Extract the (x, y) coordinate from the center of the cell holding the provided text.  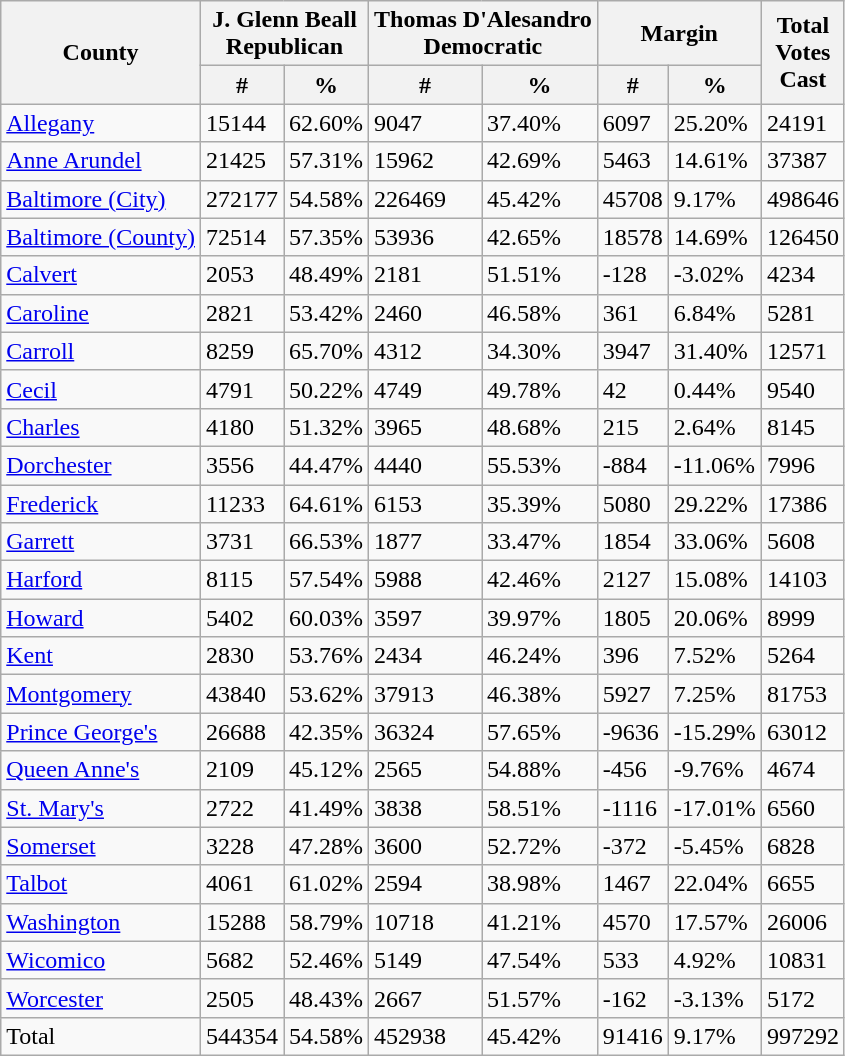
Baltimore (City) (101, 199)
1467 (632, 884)
-162 (632, 998)
Prince George's (101, 732)
Caroline (101, 313)
County (101, 52)
10831 (802, 960)
15288 (242, 922)
-372 (632, 846)
53936 (426, 237)
57.54% (326, 580)
Charles (101, 427)
4570 (632, 922)
17386 (802, 503)
51.57% (540, 998)
9540 (802, 389)
22.04% (714, 884)
Thomas D'AlesandroDemocratic (484, 34)
33.06% (714, 542)
2565 (426, 770)
Kent (101, 656)
498646 (802, 199)
5281 (802, 313)
126450 (802, 237)
55.53% (540, 465)
38.98% (540, 884)
Wicomico (101, 960)
Somerset (101, 846)
4312 (426, 351)
4674 (802, 770)
42.65% (540, 237)
5402 (242, 618)
215 (632, 427)
50.22% (326, 389)
-11.06% (714, 465)
42.69% (540, 161)
53.42% (326, 313)
2594 (426, 884)
21425 (242, 161)
42 (632, 389)
2109 (242, 770)
36324 (426, 732)
3228 (242, 846)
53.62% (326, 694)
1877 (426, 542)
4234 (802, 275)
Calvert (101, 275)
15962 (426, 161)
396 (632, 656)
4791 (242, 389)
3947 (632, 351)
544354 (242, 1036)
0.44% (714, 389)
Talbot (101, 884)
-17.01% (714, 808)
14103 (802, 580)
361 (632, 313)
3838 (426, 808)
14.61% (714, 161)
Carroll (101, 351)
452938 (426, 1036)
44.47% (326, 465)
-3.13% (714, 998)
2667 (426, 998)
10718 (426, 922)
9047 (426, 123)
2460 (426, 313)
4180 (242, 427)
25.20% (714, 123)
18578 (632, 237)
37387 (802, 161)
91416 (632, 1036)
57.35% (326, 237)
42.35% (326, 732)
6560 (802, 808)
42.46% (540, 580)
52.46% (326, 960)
8115 (242, 580)
-3.02% (714, 275)
6097 (632, 123)
Allegany (101, 123)
8145 (802, 427)
-9636 (632, 732)
81753 (802, 694)
3600 (426, 846)
Total (101, 1036)
6153 (426, 503)
48.68% (540, 427)
J. Glenn BeallRepublican (284, 34)
6828 (802, 846)
Garrett (101, 542)
26688 (242, 732)
48.43% (326, 998)
Washington (101, 922)
7.25% (714, 694)
31.40% (714, 351)
Anne Arundel (101, 161)
Queen Anne's (101, 770)
39.97% (540, 618)
4.92% (714, 960)
5682 (242, 960)
533 (632, 960)
35.39% (540, 503)
5927 (632, 694)
5463 (632, 161)
2434 (426, 656)
46.58% (540, 313)
997292 (802, 1036)
-456 (632, 770)
-884 (632, 465)
29.22% (714, 503)
2053 (242, 275)
2505 (242, 998)
5988 (426, 580)
46.38% (540, 694)
4749 (426, 389)
Baltimore (County) (101, 237)
2722 (242, 808)
45.12% (326, 770)
72514 (242, 237)
20.06% (714, 618)
Margin (679, 34)
Frederick (101, 503)
43840 (242, 694)
34.30% (540, 351)
Cecil (101, 389)
5608 (802, 542)
26006 (802, 922)
8259 (242, 351)
54.88% (540, 770)
47.54% (540, 960)
4440 (426, 465)
51.32% (326, 427)
66.53% (326, 542)
-1116 (632, 808)
51.51% (540, 275)
Dorchester (101, 465)
46.24% (540, 656)
64.61% (326, 503)
272177 (242, 199)
St. Mary's (101, 808)
1805 (632, 618)
58.79% (326, 922)
62.60% (326, 123)
33.47% (540, 542)
6.84% (714, 313)
57.31% (326, 161)
52.72% (540, 846)
5149 (426, 960)
57.65% (540, 732)
3731 (242, 542)
63012 (802, 732)
3965 (426, 427)
53.76% (326, 656)
2.64% (714, 427)
Howard (101, 618)
11233 (242, 503)
2127 (632, 580)
45708 (632, 199)
2821 (242, 313)
5264 (802, 656)
37913 (426, 694)
3597 (426, 618)
Harford (101, 580)
226469 (426, 199)
Montgomery (101, 694)
17.57% (714, 922)
-5.45% (714, 846)
60.03% (326, 618)
TotalVotesCast (802, 52)
65.70% (326, 351)
15.08% (714, 580)
49.78% (540, 389)
-9.76% (714, 770)
6655 (802, 884)
3556 (242, 465)
4061 (242, 884)
12571 (802, 351)
61.02% (326, 884)
41.49% (326, 808)
41.21% (540, 922)
5080 (632, 503)
48.49% (326, 275)
7996 (802, 465)
2181 (426, 275)
-128 (632, 275)
Worcester (101, 998)
47.28% (326, 846)
2830 (242, 656)
58.51% (540, 808)
14.69% (714, 237)
37.40% (540, 123)
7.52% (714, 656)
15144 (242, 123)
1854 (632, 542)
-15.29% (714, 732)
24191 (802, 123)
5172 (802, 998)
8999 (802, 618)
